Pinpoint the cell where the given text exists, returning its [x, y] midpoint coordinate. 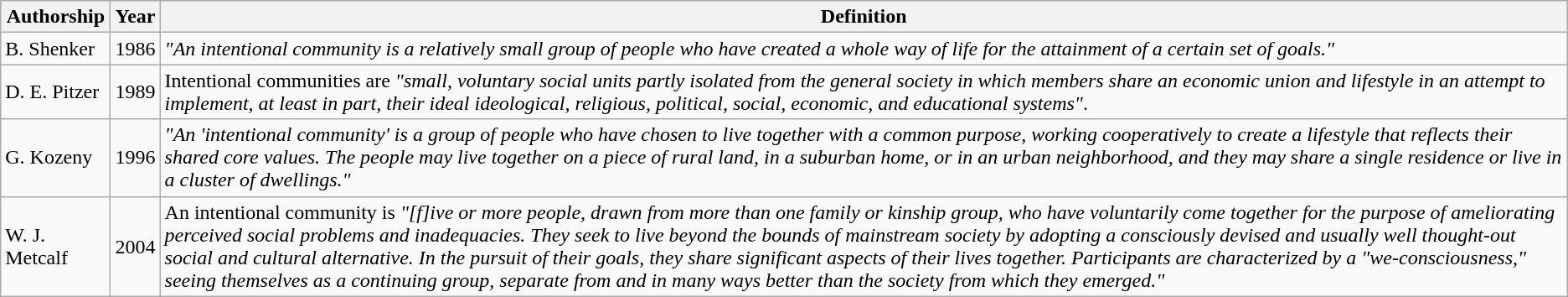
G. Kozeny [55, 158]
2004 [136, 247]
Authorship [55, 17]
W. J. Metcalf [55, 247]
1989 [136, 92]
D. E. Pitzer [55, 92]
Year [136, 17]
B. Shenker [55, 49]
Definition [864, 17]
"An intentional community is a relatively small group of people who have created a whole way of life for the attainment of a certain set of goals." [864, 49]
1986 [136, 49]
1996 [136, 158]
